Provide the [X, Y] coordinate of the cell's center where the given text is located.  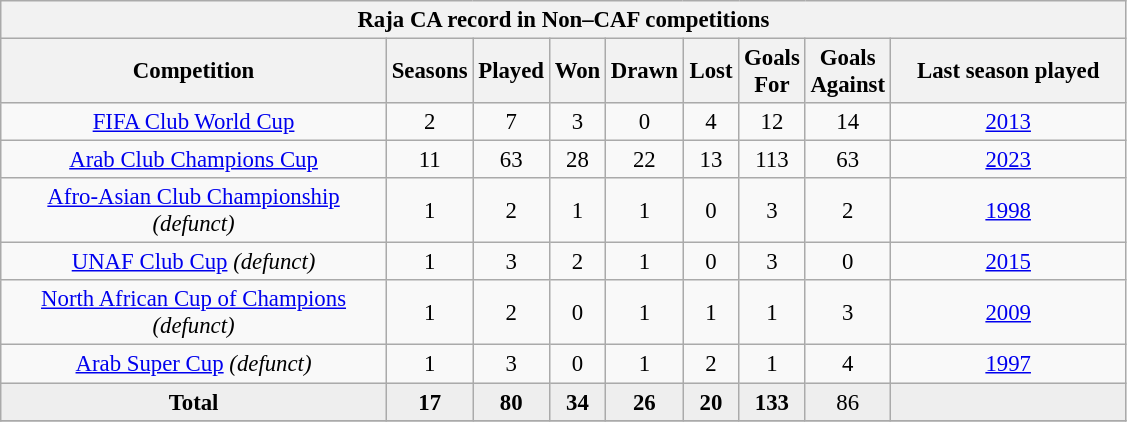
34 [577, 402]
7 [511, 122]
26 [645, 402]
Lost [711, 72]
Goals For [772, 72]
Arab Super Cup (defunct) [194, 364]
86 [848, 402]
2023 [1008, 160]
113 [772, 160]
20 [711, 402]
2013 [1008, 122]
1997 [1008, 364]
Raja CA record in Non–CAF competitions [564, 20]
1998 [1008, 210]
80 [511, 402]
2015 [1008, 262]
Competition [194, 72]
28 [577, 160]
2009 [1008, 312]
17 [430, 402]
Total [194, 402]
Won [577, 72]
Last season played [1008, 72]
Seasons [430, 72]
FIFA Club World Cup [194, 122]
North African Cup of Champions (defunct) [194, 312]
Drawn [645, 72]
Played [511, 72]
Goals Against [848, 72]
13 [711, 160]
22 [645, 160]
Afro-Asian Club Championship (defunct) [194, 210]
14 [848, 122]
11 [430, 160]
UNAF Club Cup (defunct) [194, 262]
12 [772, 122]
Arab Club Champions Cup [194, 160]
133 [772, 402]
